Search for the cell housing the specified text and yield its (X, Y) center coordinate. 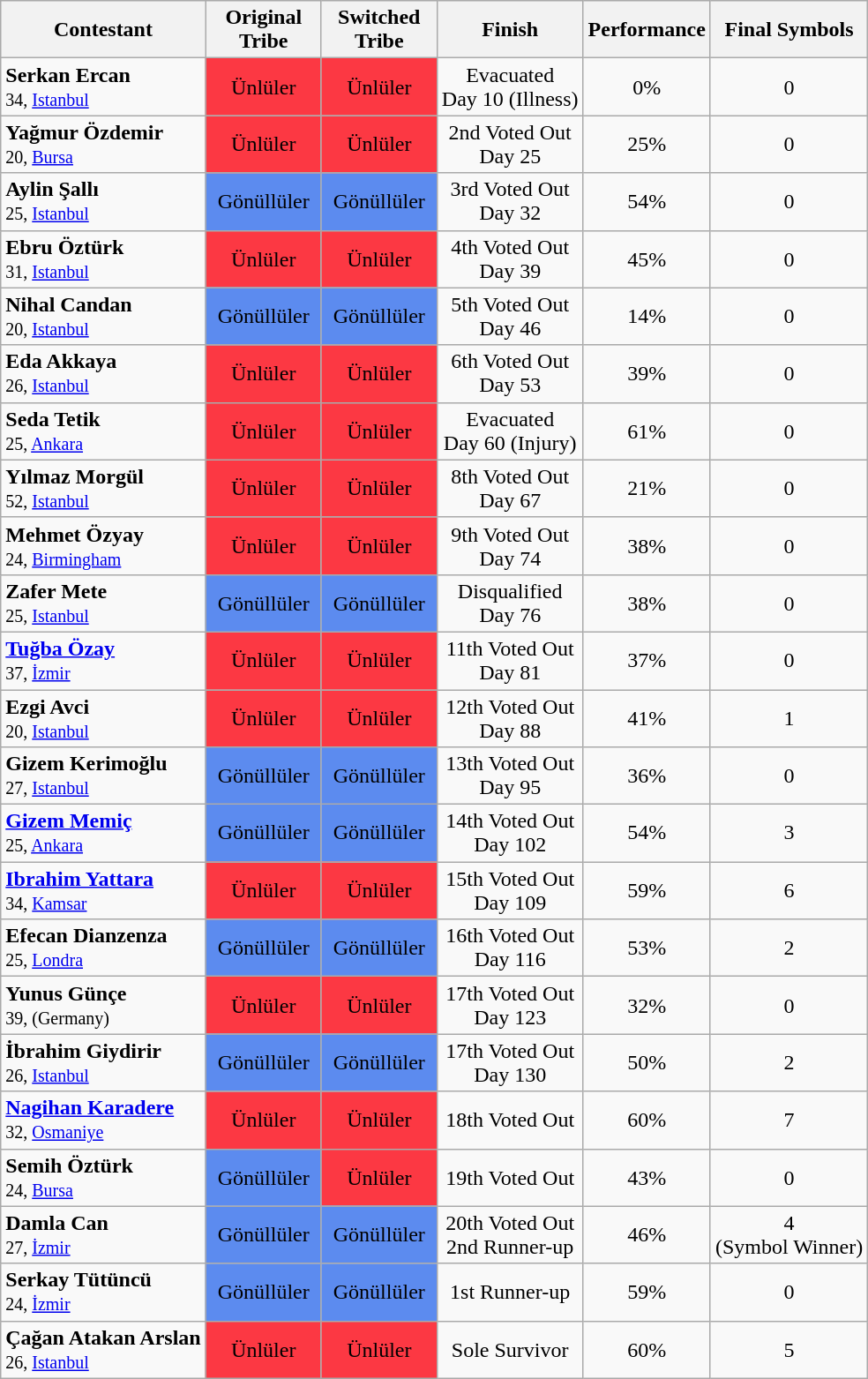
14% (647, 316)
Ibrahim Yattara34, Kamsar (103, 891)
32% (647, 1006)
Evacuated Day 60 (Injury) (510, 431)
Serkan Ercan34, Istanbul (103, 86)
Switched Tribe (379, 30)
3 (789, 833)
2nd Voted Out Day 25 (510, 145)
39% (647, 374)
25% (647, 145)
Yunus Günçe39, (Germany) (103, 1006)
13th Voted Out Day 95 (510, 776)
Sole Survivor (510, 1350)
Yılmaz Morgül52, Istanbul (103, 489)
Damla Can27, İzmir (103, 1235)
17th Voted Out Day 123 (510, 1006)
45% (647, 259)
Finish (510, 30)
Original Tribe (263, 30)
7 (789, 1120)
Nihal Candan20, Istanbul (103, 316)
37% (647, 660)
Yağmur Özdemir20, Bursa (103, 145)
Gizem Kerimoğlu27, Istanbul (103, 776)
4th Voted Out Day 39 (510, 259)
53% (647, 948)
Gizem Memiç25, Ankara (103, 833)
Çağan Atakan Arslan26, Istanbul (103, 1350)
41% (647, 718)
Ezgi Avci20, Istanbul (103, 718)
61% (647, 431)
18th Voted Out (510, 1120)
20th Voted Out2nd Runner-up (510, 1235)
50% (647, 1062)
43% (647, 1177)
Contestant (103, 30)
Final Symbols (789, 30)
Serkay Tütüncü24, İzmir (103, 1292)
Ebru Öztürk31, Istanbul (103, 259)
6th Voted Out Day 53 (510, 374)
1st Runner-up (510, 1292)
4(Symbol Winner) (789, 1235)
11th Voted Out Day 81 (510, 660)
Disqualified Day 76 (510, 603)
19th Voted Out (510, 1177)
Eda Akkaya26, Istanbul (103, 374)
5 (789, 1350)
Seda Tetik25, Ankara (103, 431)
3rd Voted Out Day 32 (510, 201)
Zafer Mete25, Istanbul (103, 603)
5th Voted Out Day 46 (510, 316)
0% (647, 86)
14th Voted Out Day 102 (510, 833)
36% (647, 776)
9th Voted Out Day 74 (510, 545)
8th Voted Out Day 67 (510, 489)
Nagihan Karadere32, Osmaniye (103, 1120)
1 (789, 718)
Efecan Dianzenza25, Londra (103, 948)
Performance (647, 30)
Mehmet Özyay24, Birmingham (103, 545)
İbrahim Giydirir26, Istanbul (103, 1062)
Semih Öztürk24, Bursa (103, 1177)
Tuğba Özay37, İzmir (103, 660)
Aylin Şallı25, Istanbul (103, 201)
12th Voted Out Day 88 (510, 718)
Evacuated Day 10 (Illness) (510, 86)
15th Voted Out Day 109 (510, 891)
6 (789, 891)
46% (647, 1235)
16th Voted Out Day 116 (510, 948)
21% (647, 489)
17th Voted Out Day 130 (510, 1062)
